Locate the cell with the specified text and output its (x, y) center coordinate. 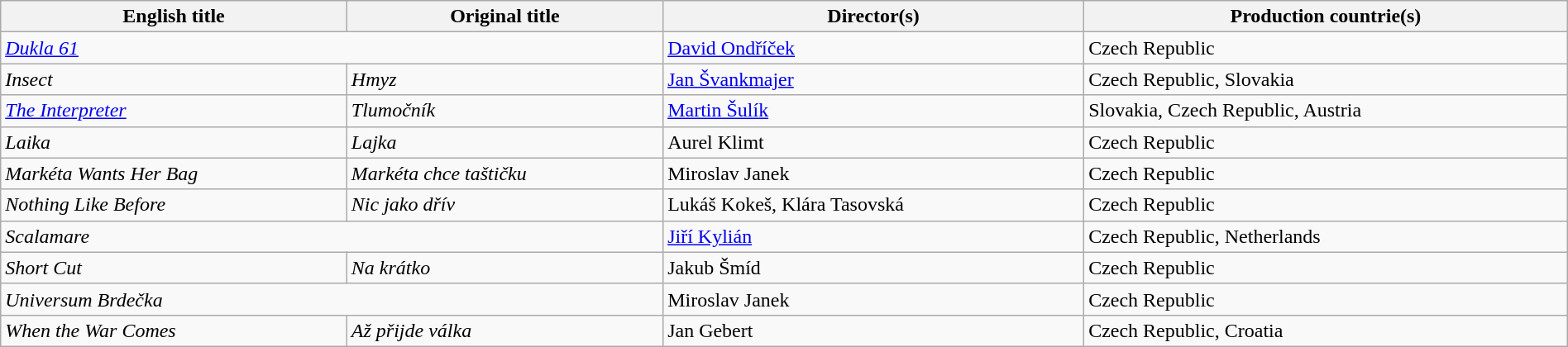
Director(s) (873, 17)
Slovakia, Czech Republic, Austria (1327, 111)
Lukáš Kokeš, Klára Tasovská (873, 205)
Hmyz (504, 79)
Insect (174, 79)
Jiří Kylián (873, 236)
The Interpreter (174, 111)
Jan Gebert (873, 330)
Short Cut (174, 268)
Markéta chce taštičku (504, 173)
David Ondříček (873, 48)
Nic jako dřív (504, 205)
Martin Šulík (873, 111)
When the War Comes (174, 330)
Czech Republic, Croatia (1327, 330)
Až přijde válka (504, 330)
Aurel Klimt (873, 142)
Production countrie(s) (1327, 17)
Laika (174, 142)
English title (174, 17)
Scalamare (332, 236)
Dukla 61 (332, 48)
Tlumočník (504, 111)
Czech Republic, Slovakia (1327, 79)
Universum Brdečka (332, 299)
Lajka (504, 142)
Nothing Like Before (174, 205)
Na krátko (504, 268)
Jan Švankmajer (873, 79)
Markéta Wants Her Bag (174, 173)
Jakub Šmíd (873, 268)
Czech Republic, Netherlands (1327, 236)
Original title (504, 17)
